From the cell containing the given text, extract its center point as [X, Y] coordinate. 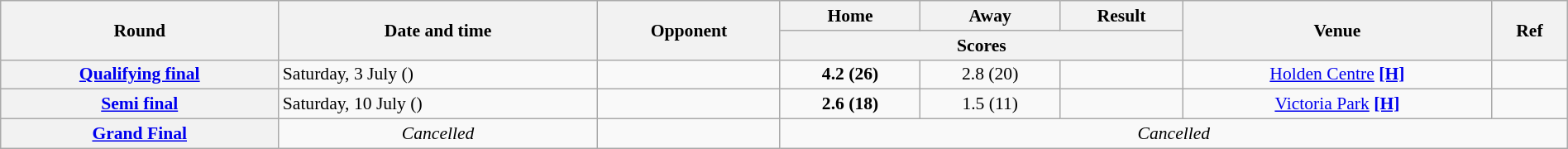
Saturday, 10 July () [438, 104]
Date and time [438, 30]
Semi final [140, 104]
Venue [1336, 30]
Qualifying final [140, 74]
Saturday, 3 July () [438, 74]
Grand Final [140, 134]
2.8 (20) [991, 74]
Holden Centre [H] [1336, 74]
1.5 (11) [991, 104]
Victoria Park [H] [1336, 104]
Scores [981, 46]
Opponent [690, 30]
Away [991, 16]
Home [850, 16]
Round [140, 30]
Ref [1530, 30]
4.2 (26) [850, 74]
2.6 (18) [850, 104]
Result [1121, 16]
